Locate the cell with the specified text and output its [X, Y] center coordinate. 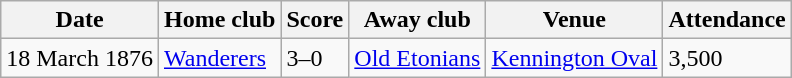
18 March 1876 [80, 58]
Away club [418, 20]
Kennington Oval [574, 58]
3,500 [727, 58]
Date [80, 20]
Old Etonians [418, 58]
Score [315, 20]
3–0 [315, 58]
Attendance [727, 20]
Venue [574, 20]
Wanderers [219, 58]
Home club [219, 20]
